Locate the cell with the specified text and output its [X, Y] center coordinate. 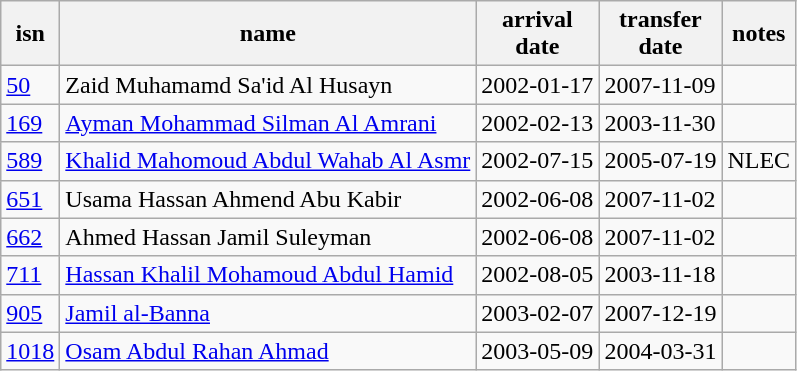
169 [30, 123]
name [268, 34]
2007-11-09 [660, 85]
transferdate [660, 34]
Hassan Khalil Mohamoud Abdul Hamid [268, 275]
2003-05-09 [538, 351]
2003-02-07 [538, 313]
2002-08-05 [538, 275]
2007-12-19 [660, 313]
isn [30, 34]
2002-07-15 [538, 161]
Usama Hassan Ahmend Abu Kabir [268, 199]
Ayman Mohammad Silman Al Amrani [268, 123]
Khalid Mahomoud Abdul Wahab Al Asmr [268, 161]
50 [30, 85]
Osam Abdul Rahan Ahmad [268, 351]
651 [30, 199]
2002-02-13 [538, 123]
589 [30, 161]
Zaid Muhamamd Sa'id Al Husayn [268, 85]
2002-01-17 [538, 85]
711 [30, 275]
1018 [30, 351]
2003-11-18 [660, 275]
2003-11-30 [660, 123]
Ahmed Hassan Jamil Suleyman [268, 237]
905 [30, 313]
Jamil al-Banna [268, 313]
NLEC [759, 161]
notes [759, 34]
2005-07-19 [660, 161]
arrivaldate [538, 34]
662 [30, 237]
2004-03-31 [660, 351]
